Identify which cell holds the provided text, then report its [X, Y] central coordinate. 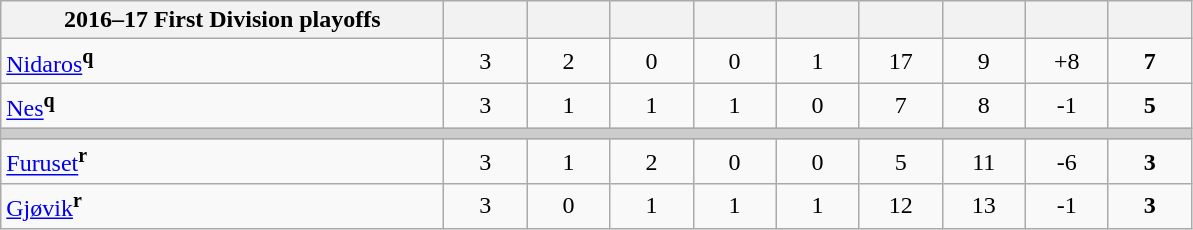
Furusetr [222, 162]
2016–17 First Division playoffs [222, 20]
8 [984, 106]
17 [900, 62]
13 [984, 206]
Gjøvikr [222, 206]
Nesq [222, 106]
12 [900, 206]
-6 [1066, 162]
9 [984, 62]
+8 [1066, 62]
11 [984, 162]
Nidarosq [222, 62]
